Return [X, Y] of the center of cell containing provided text 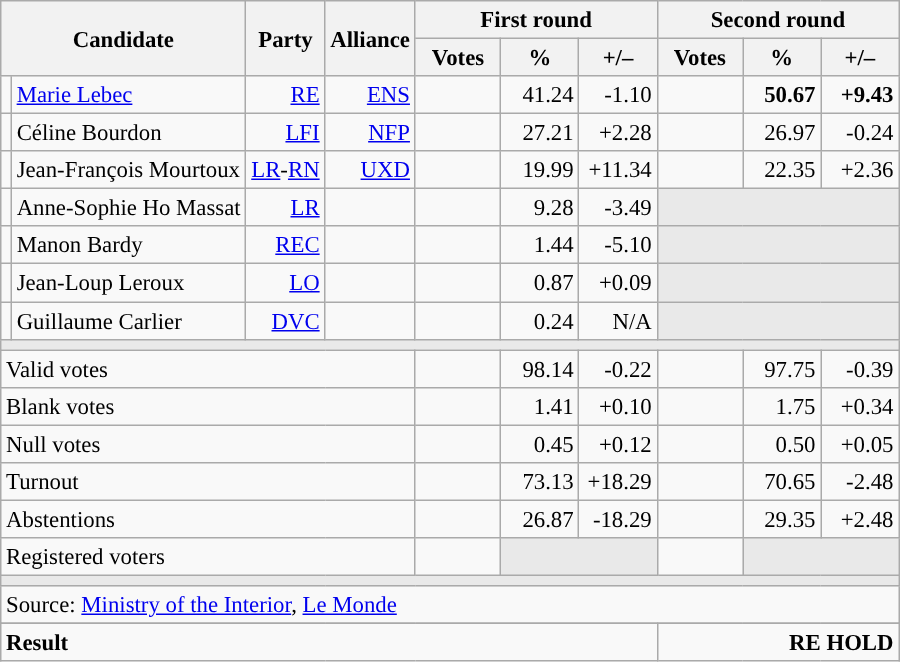
Result [329, 643]
DVC [286, 321]
-18.29 [618, 519]
Marie Lebec [128, 95]
50.67 [782, 95]
+0.34 [860, 406]
+0.09 [618, 283]
Jean-Loup Leroux [128, 283]
-0.24 [860, 133]
Valid votes [208, 369]
ENS [370, 95]
+0.12 [618, 444]
Blank votes [208, 406]
0.45 [540, 444]
UXD [370, 170]
Second round [778, 20]
0.87 [540, 283]
Manon Bardy [128, 245]
+11.34 [618, 170]
-1.10 [618, 95]
RE HOLD [778, 643]
Source: Ministry of the Interior, Le Monde [450, 605]
+9.43 [860, 95]
97.75 [782, 369]
-2.48 [860, 482]
Alliance [370, 38]
REC [286, 245]
0.24 [540, 321]
9.28 [540, 208]
Anne-Sophie Ho Massat [128, 208]
1.44 [540, 245]
+2.36 [860, 170]
NFP [370, 133]
LFI [286, 133]
N/A [618, 321]
First round [536, 20]
+18.29 [618, 482]
1.41 [540, 406]
0.50 [782, 444]
26.87 [540, 519]
RE [286, 95]
26.97 [782, 133]
Guillaume Carlier [128, 321]
22.35 [782, 170]
+0.10 [618, 406]
+2.48 [860, 519]
+0.05 [860, 444]
+2.28 [618, 133]
Registered voters [208, 557]
Jean-François Mourtoux [128, 170]
27.21 [540, 133]
Abstentions [208, 519]
Turnout [208, 482]
LO [286, 283]
Party [286, 38]
70.65 [782, 482]
Candidate [124, 38]
98.14 [540, 369]
73.13 [540, 482]
-3.49 [618, 208]
-0.22 [618, 369]
-5.10 [618, 245]
19.99 [540, 170]
LR-RN [286, 170]
29.35 [782, 519]
Null votes [208, 444]
-0.39 [860, 369]
LR [286, 208]
Céline Bourdon [128, 133]
41.24 [540, 95]
1.75 [782, 406]
